Locate the cell with the specified text and output its [X, Y] center coordinate. 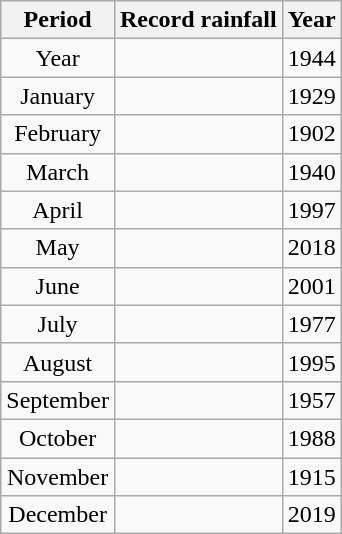
1940 [312, 172]
November [58, 477]
April [58, 210]
September [58, 400]
2018 [312, 248]
1915 [312, 477]
May [58, 248]
1929 [312, 96]
1977 [312, 324]
1997 [312, 210]
March [58, 172]
Period [58, 20]
August [58, 362]
February [58, 134]
December [58, 515]
January [58, 96]
1944 [312, 58]
1957 [312, 400]
Record rainfall [198, 20]
June [58, 286]
July [58, 324]
October [58, 438]
1988 [312, 438]
2019 [312, 515]
1995 [312, 362]
1902 [312, 134]
2001 [312, 286]
